Find where the given text appears and provide that cell's center as [X, Y] coordinate. 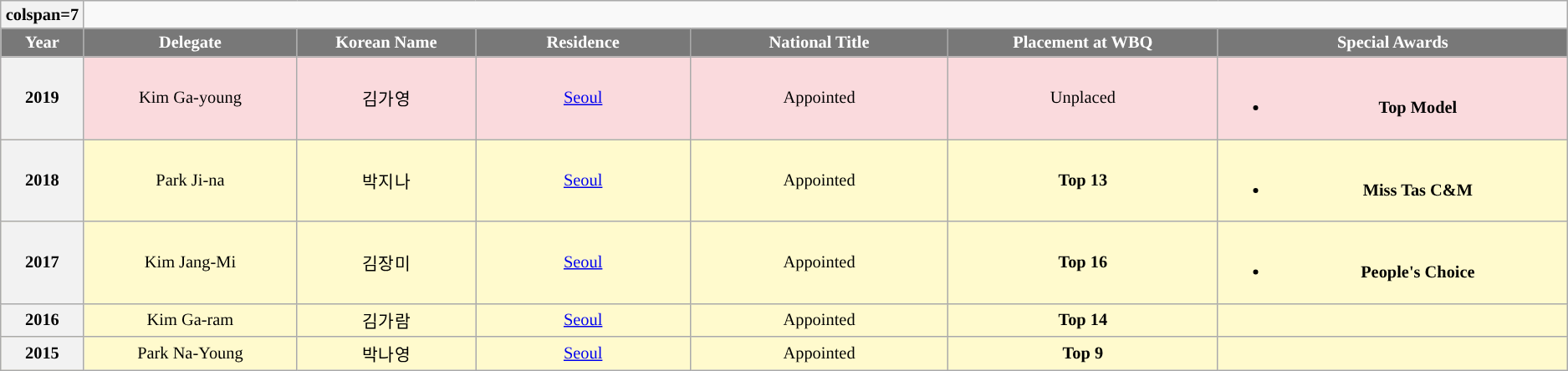
박나영 [386, 353]
Kim Ga-young [191, 98]
National Title [819, 43]
2015 [42, 353]
박지나 [386, 180]
Top 14 [1083, 320]
Delegate [191, 43]
2019 [42, 98]
Top Model [1393, 98]
Special Awards [1393, 43]
2017 [42, 262]
Kim Jang-Mi [191, 262]
2016 [42, 320]
김가람 [386, 320]
Residence [583, 43]
People's Choice [1393, 262]
2018 [42, 180]
Park Na-Young [191, 353]
Park Ji-na [191, 180]
Miss Tas C&M [1393, 180]
Top 9 [1083, 353]
김장미 [386, 262]
Unplaced [1083, 98]
Placement at WBQ [1083, 43]
Top 13 [1083, 180]
Year [42, 43]
Top 16 [1083, 262]
colspan=7 [42, 14]
김가영 [386, 98]
Kim Ga-ram [191, 320]
Korean Name [386, 43]
